For the text-containing cell, return its midpoint in (X, Y) coordinate format. 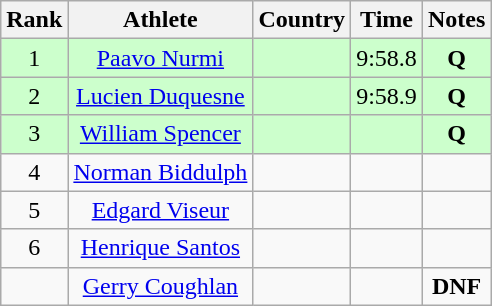
Notes (456, 20)
Paavo Nurmi (160, 58)
Athlete (160, 20)
DNF (456, 286)
3 (34, 134)
6 (34, 248)
Henrique Santos (160, 248)
Lucien Duquesne (160, 96)
5 (34, 210)
Time (387, 20)
Rank (34, 20)
1 (34, 58)
Norman Biddulph (160, 172)
William Spencer (160, 134)
Country (302, 20)
4 (34, 172)
Edgard Viseur (160, 210)
Gerry Coughlan (160, 286)
9:58.8 (387, 58)
9:58.9 (387, 96)
2 (34, 96)
